Search for the cell housing the specified text and yield its (X, Y) center coordinate. 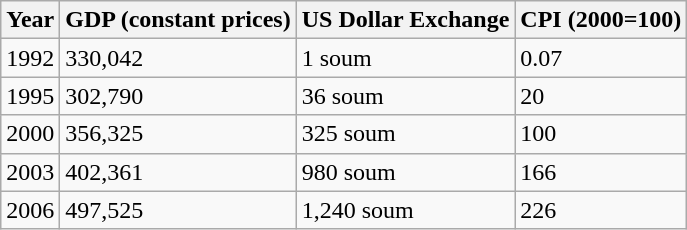
302,790 (178, 96)
325 soum (406, 134)
166 (601, 172)
980 soum (406, 172)
2000 (30, 134)
226 (601, 210)
US Dollar Exchange (406, 20)
2003 (30, 172)
1992 (30, 58)
36 soum (406, 96)
20 (601, 96)
0.07 (601, 58)
1,240 soum (406, 210)
497,525 (178, 210)
1 soum (406, 58)
330,042 (178, 58)
356,325 (178, 134)
1995 (30, 96)
CPI (2000=100) (601, 20)
2006 (30, 210)
402,361 (178, 172)
100 (601, 134)
Year (30, 20)
GDP (constant prices) (178, 20)
